Determine the [X, Y] coordinate at the center of the cell enclosing the given text.  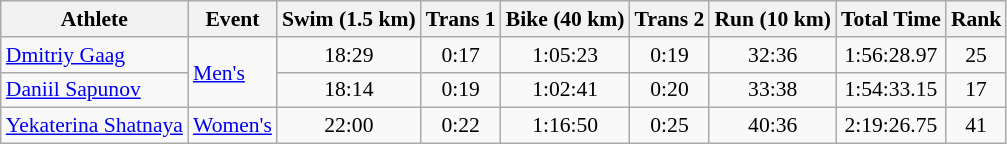
40:36 [772, 126]
Run (10 km) [772, 19]
Event [232, 19]
18:14 [349, 90]
1:05:23 [566, 55]
18:29 [349, 55]
1:54:33.15 [891, 90]
Trans 2 [670, 19]
0:20 [670, 90]
Dmitriy Gaag [94, 55]
Rank [976, 19]
Bike (40 km) [566, 19]
17 [976, 90]
25 [976, 55]
1:02:41 [566, 90]
Trans 1 [461, 19]
41 [976, 126]
Athlete [94, 19]
1:16:50 [566, 126]
22:00 [349, 126]
Daniil Sapunov [94, 90]
32:36 [772, 55]
2:19:26.75 [891, 126]
Men's [232, 72]
Total Time [891, 19]
Swim (1.5 km) [349, 19]
0:25 [670, 126]
0:17 [461, 55]
1:56:28.97 [891, 55]
Women's [232, 126]
Yekaterina Shatnaya [94, 126]
0:22 [461, 126]
33:38 [772, 90]
